Provide the [x, y] coordinate of the cell's center where the given text is located.  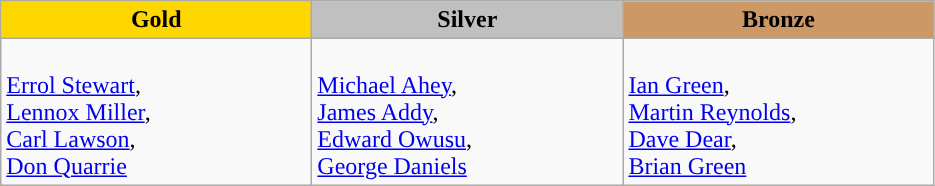
Bronze [778, 20]
Ian Green,Martin Reynolds,Dave Dear,Brian Green [778, 112]
Errol Stewart,Lennox Miller,Carl Lawson,Don Quarrie [156, 112]
Michael Ahey,James Addy,Edward Owusu,George Daniels [468, 112]
Silver [468, 20]
Gold [156, 20]
